Output the [x, y] coordinate of the center of the cell containing the given text.  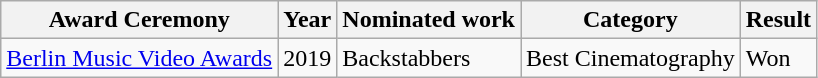
2019 [308, 58]
Nominated work [429, 20]
Backstabbers [429, 58]
Result [778, 20]
Berlin Music Video Awards [140, 58]
Best Cinematography [630, 58]
Award Ceremony [140, 20]
Won [778, 58]
Category [630, 20]
Year [308, 20]
